For the text-containing cell, return its midpoint in [X, Y] coordinate format. 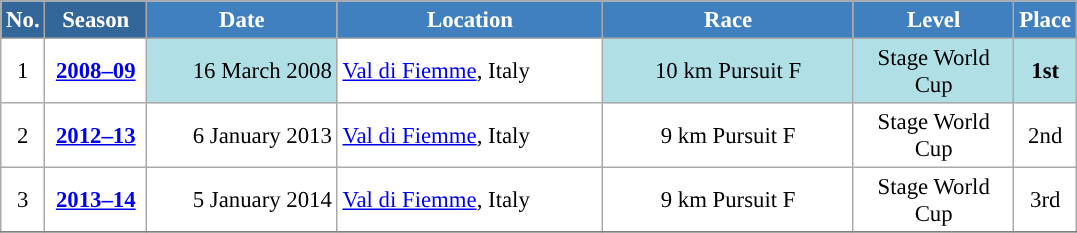
Location [470, 20]
1 [23, 72]
Race [728, 20]
16 March 2008 [242, 72]
2nd [1045, 136]
5 January 2014 [242, 200]
2 [23, 136]
No. [23, 20]
1st [1045, 72]
10 km Pursuit F [728, 72]
6 January 2013 [242, 136]
3 [23, 200]
Season [96, 20]
2013–14 [96, 200]
3rd [1045, 200]
Level [934, 20]
Date [242, 20]
2008–09 [96, 72]
2012–13 [96, 136]
Place [1045, 20]
